Output the [x, y] coordinate of the center of the cell containing the given text.  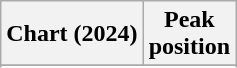
Chart (2024) [72, 34]
Peakposition [189, 34]
